Capture the cell that displays the provided text and extract its [X, Y] central coordinate. 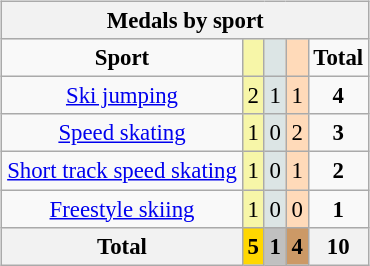
Speed skating [122, 133]
Ski jumping [122, 96]
Medals by sport [186, 21]
3 [338, 133]
Sport [122, 58]
5 [253, 246]
Freestyle skiing [122, 209]
Short track speed skating [122, 171]
10 [338, 246]
